Detect which cell encompasses the target text, then output its [x, y] center coordinate. 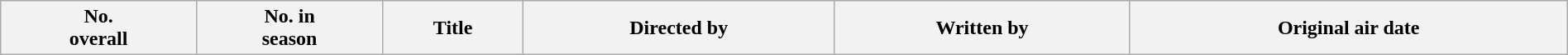
Directed by [678, 28]
No.overall [99, 28]
Original air date [1348, 28]
Written by [982, 28]
No. inseason [289, 28]
Title [453, 28]
